Search for the cell housing the specified text and yield its [x, y] center coordinate. 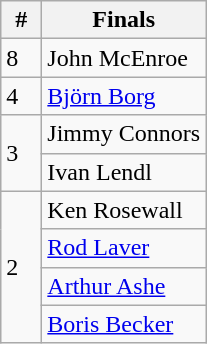
Rod Laver [124, 248]
John McEnroe [124, 58]
8 [22, 58]
# [22, 20]
Björn Borg [124, 96]
3 [22, 153]
Finals [124, 20]
Boris Becker [124, 324]
Arthur Ashe [124, 286]
Ivan Lendl [124, 172]
Jimmy Connors [124, 134]
4 [22, 96]
2 [22, 267]
Ken Rosewall [124, 210]
